Provide the (X, Y) coordinate of the cell's center where the given text is located.  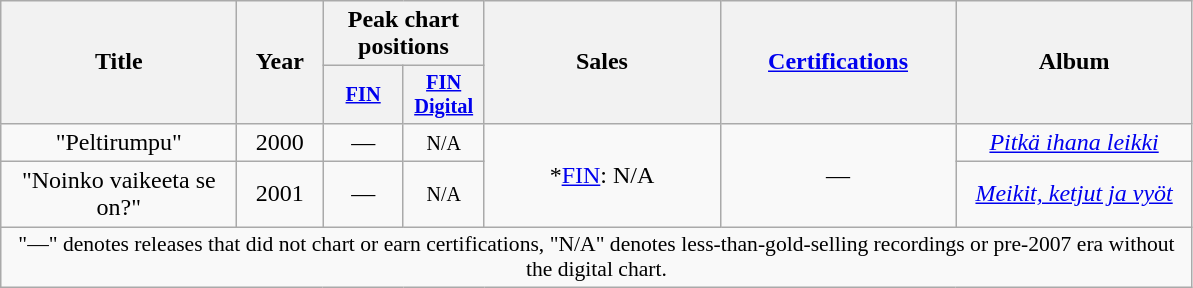
"Noinko vaikeeta se on?" (119, 194)
Year (280, 62)
"Peltirumpu" (119, 142)
Meikit, ketjut ja vyöt (1074, 194)
Sales (602, 62)
Pitkä ihana leikki (1074, 142)
Title (119, 62)
Album (1074, 62)
Peak chart positions (404, 34)
Certifications (838, 62)
*FIN: N/A (602, 174)
2000 (280, 142)
FIN (364, 95)
FINDigital (444, 95)
2001 (280, 194)
